Return the [x, y] coordinate for the center point of the cell that contains the specified text.  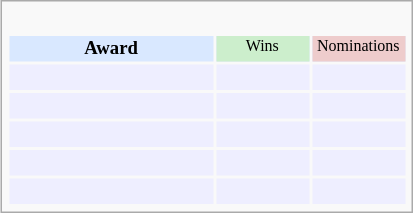
Nominations [358, 50]
Award [110, 50]
Wins [262, 50]
